Search for the cell housing the specified text and yield its [x, y] center coordinate. 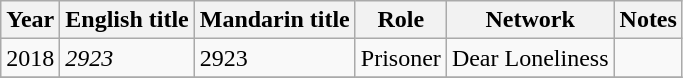
Mandarin title [274, 20]
Dear Loneliness [530, 58]
Prisoner [400, 58]
Year [30, 20]
Network [530, 20]
2018 [30, 58]
English title [127, 20]
Notes [648, 20]
Role [400, 20]
